Identify which cell holds the provided text, then report its (x, y) central coordinate. 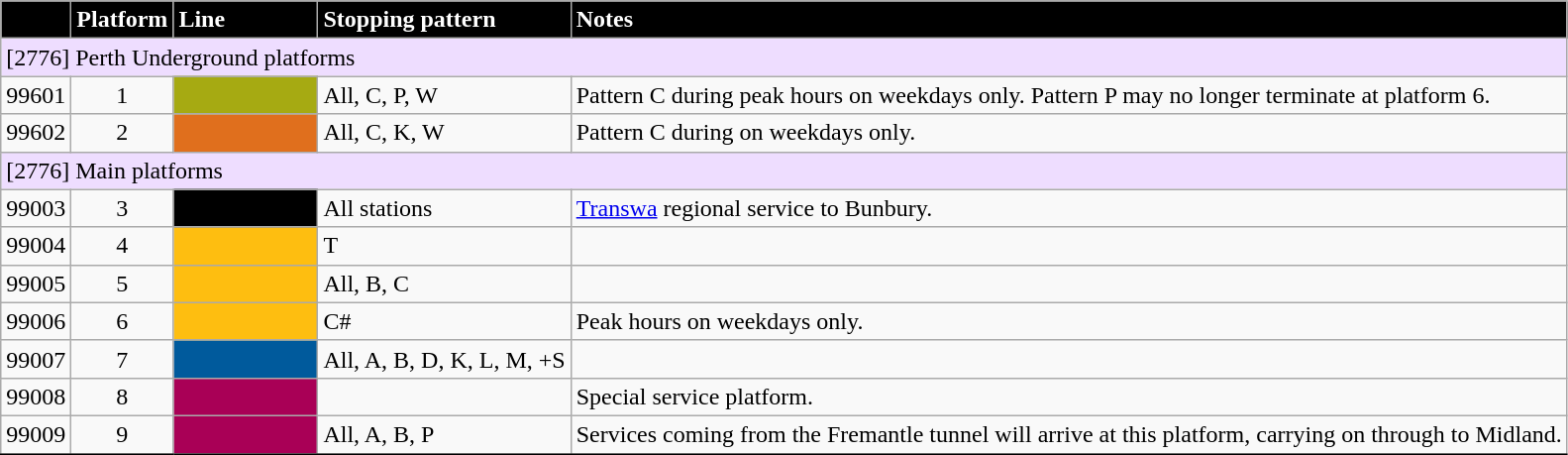
All, A, B, P (444, 434)
99006 (36, 321)
1 (123, 95)
[2776] Main platforms (784, 171)
All, B, C (444, 284)
Platform (123, 20)
99601 (36, 95)
Pattern C during peak hours on weekdays only. Pattern P may no longer terminate at platform 6. (1069, 95)
9 (123, 434)
Special service platform. (1069, 397)
4 (123, 246)
All, C, P, W (444, 95)
C# (444, 321)
Stopping pattern (444, 20)
Services coming from the Fremantle tunnel will arrive at this platform, carrying on through to Midland. (1069, 434)
99003 (36, 208)
99008 (36, 397)
5 (123, 284)
99007 (36, 359)
Line (246, 20)
Notes (1069, 20)
Peak hours on weekdays only. (1069, 321)
All stations (444, 208)
2 (123, 133)
99004 (36, 246)
99009 (36, 434)
Transwa regional service to Bunbury. (1069, 208)
All, A, B, D, K, L, M, +S (444, 359)
6 (123, 321)
7 (123, 359)
99005 (36, 284)
T (444, 246)
Pattern C during on weekdays only. (1069, 133)
3 (123, 208)
99602 (36, 133)
[2776] Perth Underground platforms (784, 57)
All, C, K, W (444, 133)
8 (123, 397)
